For the text-containing cell, return its midpoint in [x, y] coordinate format. 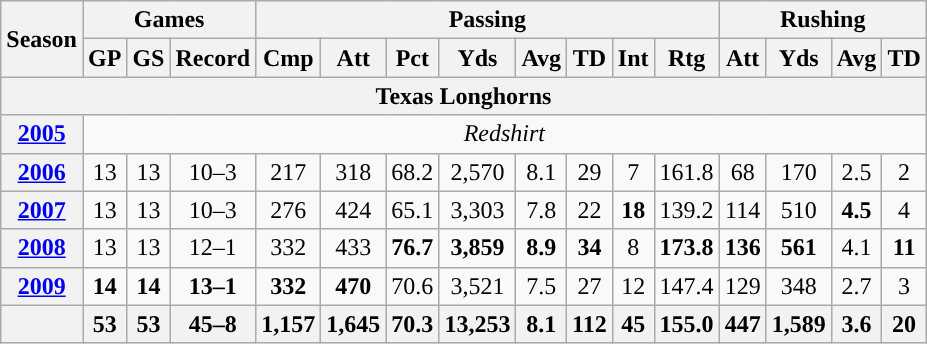
Rushing [822, 20]
Int [633, 58]
20 [904, 324]
7.5 [542, 286]
3,859 [478, 248]
12–1 [213, 248]
27 [590, 286]
2008 [42, 248]
45–8 [213, 324]
2.5 [856, 172]
147.4 [686, 286]
2006 [42, 172]
4 [904, 210]
2,570 [478, 172]
8 [633, 248]
2009 [42, 286]
Texas Longhorns [464, 96]
129 [742, 286]
GS [148, 58]
139.2 [686, 210]
348 [798, 286]
29 [590, 172]
173.8 [686, 248]
Rtg [686, 58]
447 [742, 324]
7 [633, 172]
3 [904, 286]
1,589 [798, 324]
170 [798, 172]
68.2 [412, 172]
1,157 [288, 324]
4.5 [856, 210]
1,645 [354, 324]
Season [42, 39]
470 [354, 286]
3.6 [856, 324]
136 [742, 248]
34 [590, 248]
4.1 [856, 248]
161.8 [686, 172]
561 [798, 248]
114 [742, 210]
Redshirt [504, 134]
510 [798, 210]
Pct [412, 58]
8.9 [542, 248]
18 [633, 210]
424 [354, 210]
GP [104, 58]
13–1 [213, 286]
2 [904, 172]
7.8 [542, 210]
217 [288, 172]
Games [168, 20]
2.7 [856, 286]
76.7 [412, 248]
Passing [488, 20]
2005 [42, 134]
70.3 [412, 324]
276 [288, 210]
3,521 [478, 286]
45 [633, 324]
433 [354, 248]
112 [590, 324]
3,303 [478, 210]
13,253 [478, 324]
70.6 [412, 286]
65.1 [412, 210]
2007 [42, 210]
11 [904, 248]
Cmp [288, 58]
318 [354, 172]
Record [213, 58]
22 [590, 210]
155.0 [686, 324]
68 [742, 172]
12 [633, 286]
